Provide the (x, y) coordinate of the cell's center where the given text is located.  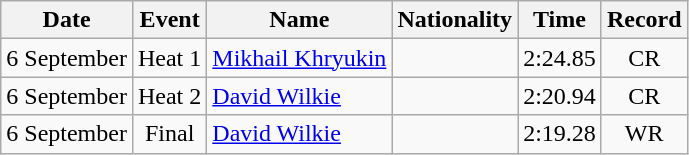
Time (560, 20)
Name (300, 20)
Nationality (455, 20)
WR (644, 134)
Date (67, 20)
Mikhail Khryukin (300, 58)
2:20.94 (560, 96)
Heat 2 (169, 96)
Record (644, 20)
2:24.85 (560, 58)
Final (169, 134)
Heat 1 (169, 58)
Event (169, 20)
2:19.28 (560, 134)
